Output the [X, Y] coordinate of the center of the cell containing the given text.  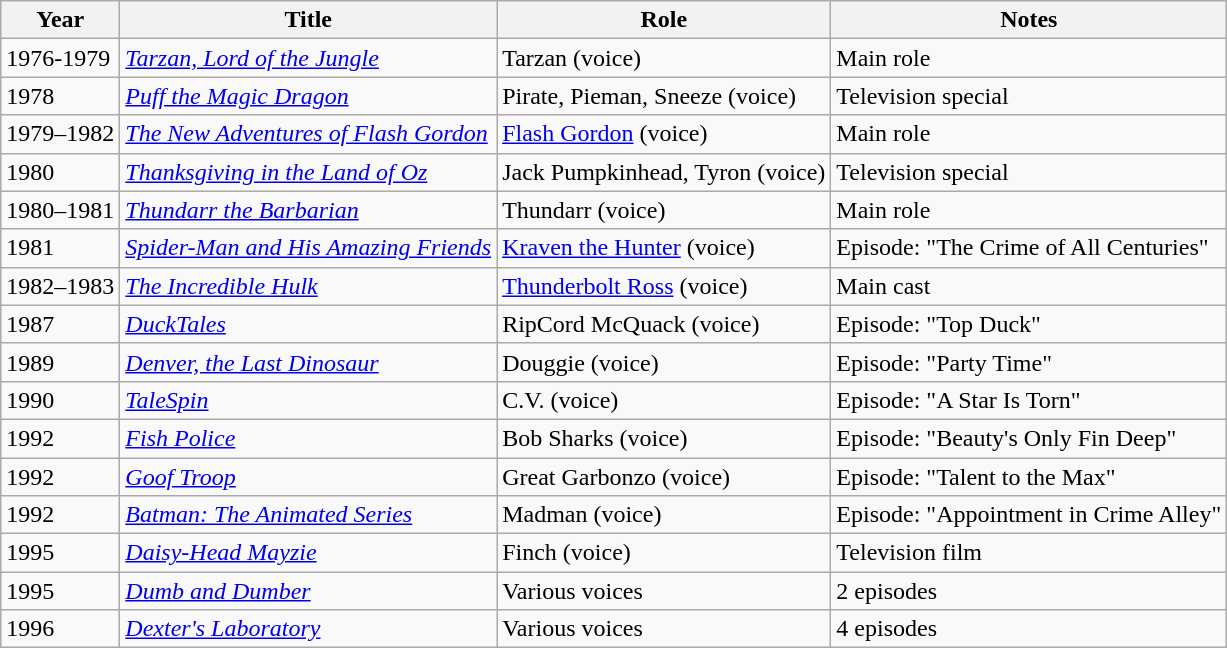
RipCord McQuack (voice) [664, 324]
Tarzan, Lord of the Jungle [308, 58]
1979–1982 [60, 134]
Fish Police [308, 438]
Thunderbolt Ross (voice) [664, 286]
Episode: "The Crime of All Centuries" [1029, 248]
Daisy-Head Mayzie [308, 553]
Episode: "Party Time" [1029, 362]
Episode: "Appointment in Crime Alley" [1029, 515]
Denver, the Last Dinosaur [308, 362]
Kraven the Hunter (voice) [664, 248]
Bob Sharks (voice) [664, 438]
Spider-Man and His Amazing Friends [308, 248]
Episode: "A Star Is Torn" [1029, 400]
Madman (voice) [664, 515]
1980 [60, 172]
1989 [60, 362]
Episode: "Talent to the Max" [1029, 477]
TaleSpin [308, 400]
Episode: "Top Duck" [1029, 324]
Thundarr the Barbarian [308, 210]
C.V. (voice) [664, 400]
1976-1979 [60, 58]
Flash Gordon (voice) [664, 134]
Goof Troop [308, 477]
1978 [60, 96]
Tarzan (voice) [664, 58]
Pirate, Pieman, Sneeze (voice) [664, 96]
4 episodes [1029, 629]
Great Garbonzo (voice) [664, 477]
Thanksgiving in the Land of Oz [308, 172]
Main cast [1029, 286]
Puff the Magic Dragon [308, 96]
The New Adventures of Flash Gordon [308, 134]
Jack Pumpkinhead, Tyron (voice) [664, 172]
Role [664, 20]
Episode: "Beauty's Only Fin Deep" [1029, 438]
Year [60, 20]
Finch (voice) [664, 553]
Batman: The Animated Series [308, 515]
Douggie (voice) [664, 362]
1987 [60, 324]
Dexter's Laboratory [308, 629]
Notes [1029, 20]
1982–1983 [60, 286]
1996 [60, 629]
Thundarr (voice) [664, 210]
1981 [60, 248]
1990 [60, 400]
Title [308, 20]
Television film [1029, 553]
Dumb and Dumber [308, 591]
1980–1981 [60, 210]
DuckTales [308, 324]
The Incredible Hulk [308, 286]
2 episodes [1029, 591]
